Detect which cell encompasses the target text, then output its [X, Y] center coordinate. 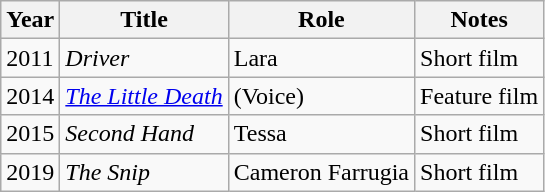
Driver [144, 58]
Year [30, 20]
2014 [30, 96]
Cameron Farrugia [321, 172]
Title [144, 20]
Lara [321, 58]
Second Hand [144, 134]
2019 [30, 172]
(Voice) [321, 96]
Notes [480, 20]
Role [321, 20]
2011 [30, 58]
2015 [30, 134]
Feature film [480, 96]
The Snip [144, 172]
Tessa [321, 134]
The Little Death [144, 96]
